Detect which cell encompasses the target text, then output its (X, Y) center coordinate. 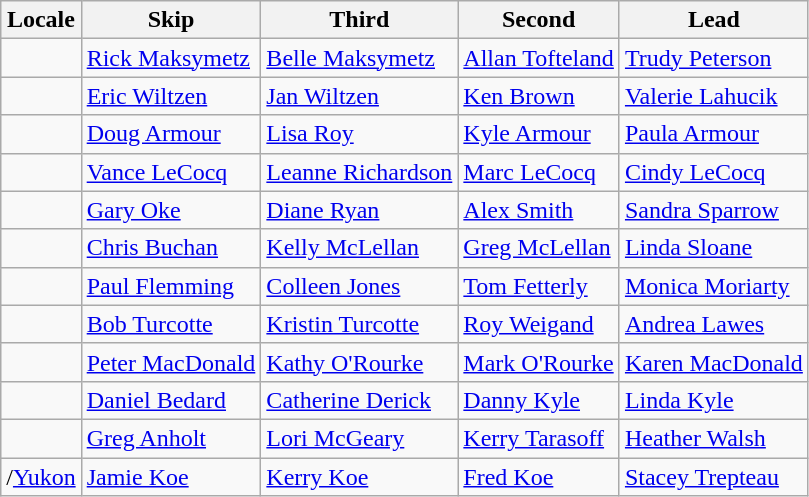
Lisa Roy (360, 134)
Cindy LeCocq (714, 172)
Valerie Lahucik (714, 96)
Bob Turcotte (171, 324)
Linda Kyle (714, 400)
Kelly McLellan (360, 248)
Colleen Jones (360, 286)
Trudy Peterson (714, 58)
Allan Tofteland (539, 58)
Andrea Lawes (714, 324)
Paula Armour (714, 134)
Paul Flemming (171, 286)
Alex Smith (539, 210)
Jamie Koe (171, 477)
Kristin Turcotte (360, 324)
Sandra Sparrow (714, 210)
Locale (41, 20)
Leanne Richardson (360, 172)
Kathy O'Rourke (360, 362)
Monica Moriarty (714, 286)
Diane Ryan (360, 210)
Gary Oke (171, 210)
Karen MacDonald (714, 362)
Catherine Derick (360, 400)
Peter MacDonald (171, 362)
Belle Maksymetz (360, 58)
Mark O'Rourke (539, 362)
Third (360, 20)
Chris Buchan (171, 248)
Rick Maksymetz (171, 58)
Skip (171, 20)
Heather Walsh (714, 438)
/Yukon (41, 477)
Tom Fetterly (539, 286)
Roy Weigand (539, 324)
Kerry Tarasoff (539, 438)
Ken Brown (539, 96)
Vance LeCocq (171, 172)
Linda Sloane (714, 248)
Second (539, 20)
Greg McLellan (539, 248)
Eric Wiltzen (171, 96)
Danny Kyle (539, 400)
Doug Armour (171, 134)
Marc LeCocq (539, 172)
Kerry Koe (360, 477)
Stacey Trepteau (714, 477)
Kyle Armour (539, 134)
Lori McGeary (360, 438)
Daniel Bedard (171, 400)
Jan Wiltzen (360, 96)
Greg Anholt (171, 438)
Fred Koe (539, 477)
Lead (714, 20)
